Return the [X, Y] coordinate for the center point of the cell that contains the specified text.  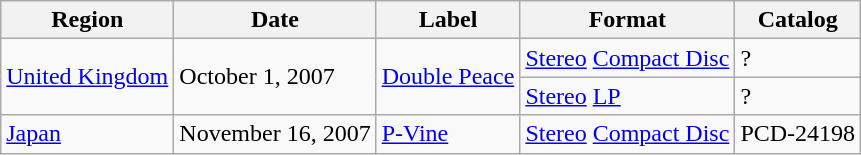
Region [88, 20]
PCD-24198 [798, 134]
Format [628, 20]
Stereo LP [628, 96]
Label [448, 20]
United Kingdom [88, 77]
Double Peace [448, 77]
October 1, 2007 [275, 77]
Japan [88, 134]
Catalog [798, 20]
November 16, 2007 [275, 134]
Date [275, 20]
P-Vine [448, 134]
